Determine the (x, y) coordinate at the center of the cell enclosing the given text.  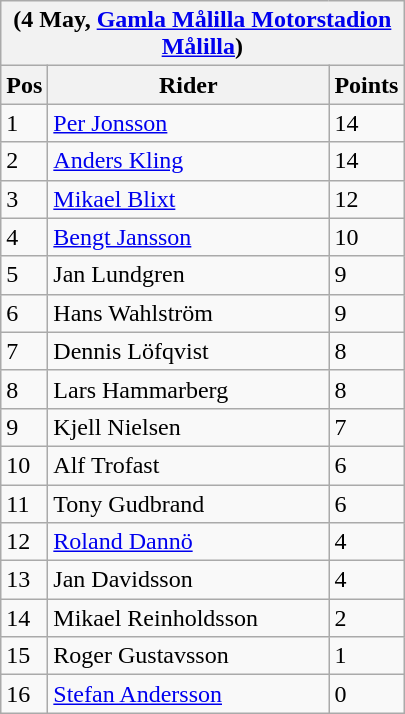
Jan Lundgren (188, 275)
Kjell Nielsen (188, 427)
Roland Dannö (188, 542)
Hans Wahlström (188, 313)
Per Jonsson (188, 123)
Anders Kling (188, 161)
0 (366, 694)
(4 May, Gamla Målilla Motorstadion Målilla) (202, 34)
Tony Gudbrand (188, 503)
Alf Trofast (188, 465)
Stefan Andersson (188, 694)
Roger Gustavsson (188, 656)
Dennis Löfqvist (188, 351)
Bengt Jansson (188, 237)
Points (366, 85)
Pos (24, 85)
16 (24, 694)
Mikael Reinholdsson (188, 618)
Jan Davidsson (188, 580)
Lars Hammarberg (188, 389)
13 (24, 580)
Rider (188, 85)
5 (24, 275)
3 (24, 199)
11 (24, 503)
15 (24, 656)
Mikael Blixt (188, 199)
